Locate the cell with the specified text and output its (X, Y) center coordinate. 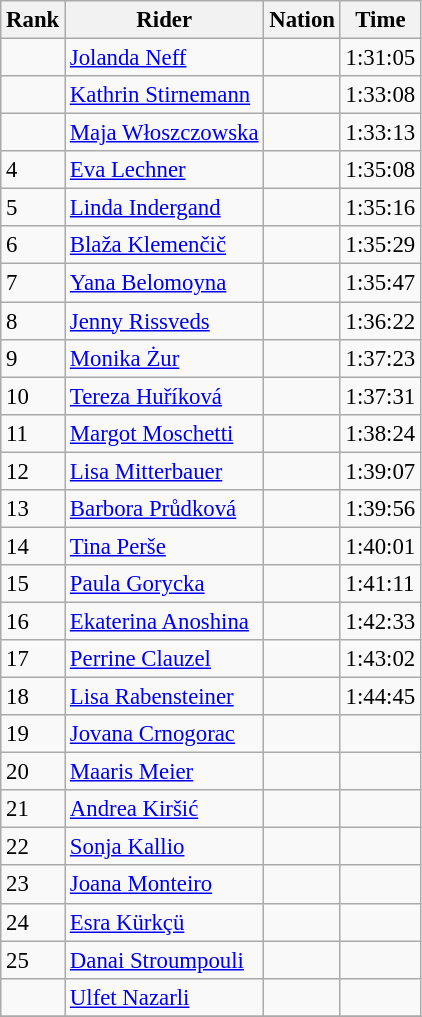
25 (33, 960)
Barbora Průdková (164, 509)
Eva Lechner (164, 170)
Lisa Rabensteiner (164, 697)
Danai Stroumpouli (164, 960)
Ulfet Nazarli (164, 997)
1:31:05 (380, 58)
1:35:16 (380, 208)
Perrine Clauzel (164, 659)
19 (33, 734)
1:35:47 (380, 283)
1:44:45 (380, 697)
20 (33, 772)
1:39:07 (380, 471)
Sonja Kallio (164, 847)
15 (33, 584)
13 (33, 509)
1:37:23 (380, 358)
1:33:08 (380, 95)
8 (33, 321)
Jenny Rissveds (164, 321)
Maja Włoszczowska (164, 133)
1:33:13 (380, 133)
Rider (164, 20)
11 (33, 433)
12 (33, 471)
Andrea Kiršić (164, 809)
1:38:24 (380, 433)
1:35:08 (380, 170)
1:35:29 (380, 245)
23 (33, 885)
Time (380, 20)
1:37:31 (380, 396)
1:40:01 (380, 546)
6 (33, 245)
Esra Kürkçü (164, 922)
Kathrin Stirnemann (164, 95)
Jolanda Neff (164, 58)
Paula Gorycka (164, 584)
1:41:11 (380, 584)
17 (33, 659)
9 (33, 358)
Ekaterina Anoshina (164, 621)
Yana Belomoyna (164, 283)
Jovana Crnogorac (164, 734)
16 (33, 621)
Blaža Klemenčič (164, 245)
22 (33, 847)
Monika Żur (164, 358)
10 (33, 396)
Maaris Meier (164, 772)
Linda Indergand (164, 208)
14 (33, 546)
4 (33, 170)
24 (33, 922)
Tina Perše (164, 546)
1:39:56 (380, 509)
1:42:33 (380, 621)
21 (33, 809)
18 (33, 697)
Margot Moschetti (164, 433)
Nation (302, 20)
Lisa Mitterbauer (164, 471)
5 (33, 208)
Rank (33, 20)
7 (33, 283)
Joana Monteiro (164, 885)
1:43:02 (380, 659)
Tereza Huříková (164, 396)
1:36:22 (380, 321)
